Scan for the cell matching the given text and deliver its (x, y) coordinate at center. 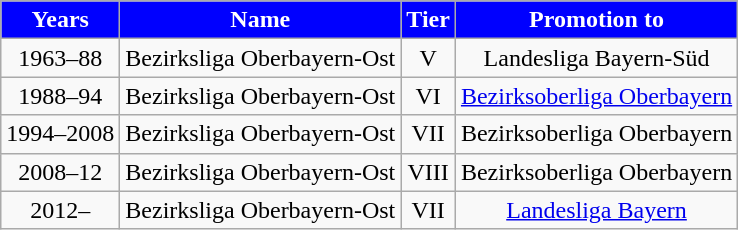
Landesliga Bayern-Süd (596, 58)
2012– (60, 210)
Promotion to (596, 20)
Name (260, 20)
2008–12 (60, 172)
Tier (428, 20)
1988–94 (60, 96)
Years (60, 20)
VIII (428, 172)
V (428, 58)
VI (428, 96)
1963–88 (60, 58)
1994–2008 (60, 134)
Landesliga Bayern (596, 210)
